Determine the [x, y] coordinate at the center of the cell enclosing the given text.  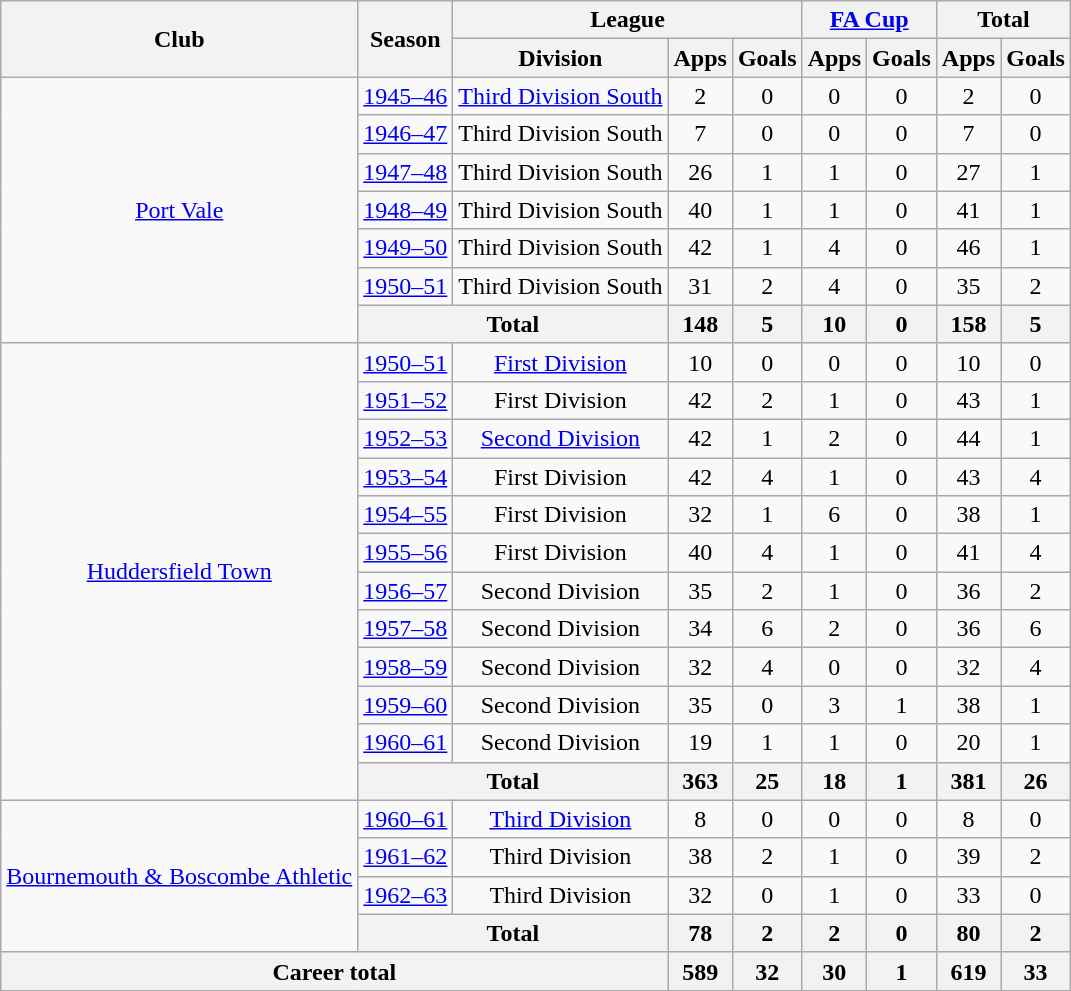
20 [968, 743]
3 [834, 705]
1946–47 [406, 134]
1948–49 [406, 210]
1959–60 [406, 705]
Career total [334, 971]
Season [406, 39]
Bournemouth & Boscombe Athletic [180, 876]
46 [968, 248]
1961–62 [406, 857]
34 [700, 629]
1956–57 [406, 591]
78 [700, 933]
1953–54 [406, 477]
27 [968, 172]
1955–56 [406, 553]
1954–55 [406, 515]
1952–53 [406, 438]
1945–46 [406, 96]
381 [968, 781]
1947–48 [406, 172]
1962–63 [406, 895]
619 [968, 971]
18 [834, 781]
Port Vale [180, 210]
30 [834, 971]
1957–58 [406, 629]
FA Cup [869, 20]
148 [700, 324]
589 [700, 971]
31 [700, 286]
Division [560, 58]
158 [968, 324]
80 [968, 933]
Club [180, 39]
1951–52 [406, 400]
19 [700, 743]
1958–59 [406, 667]
39 [968, 857]
25 [767, 781]
363 [700, 781]
1949–50 [406, 248]
Huddersfield Town [180, 572]
44 [968, 438]
League [628, 20]
